Provide the (x, y) coordinate of the cell's center where the given text is located.  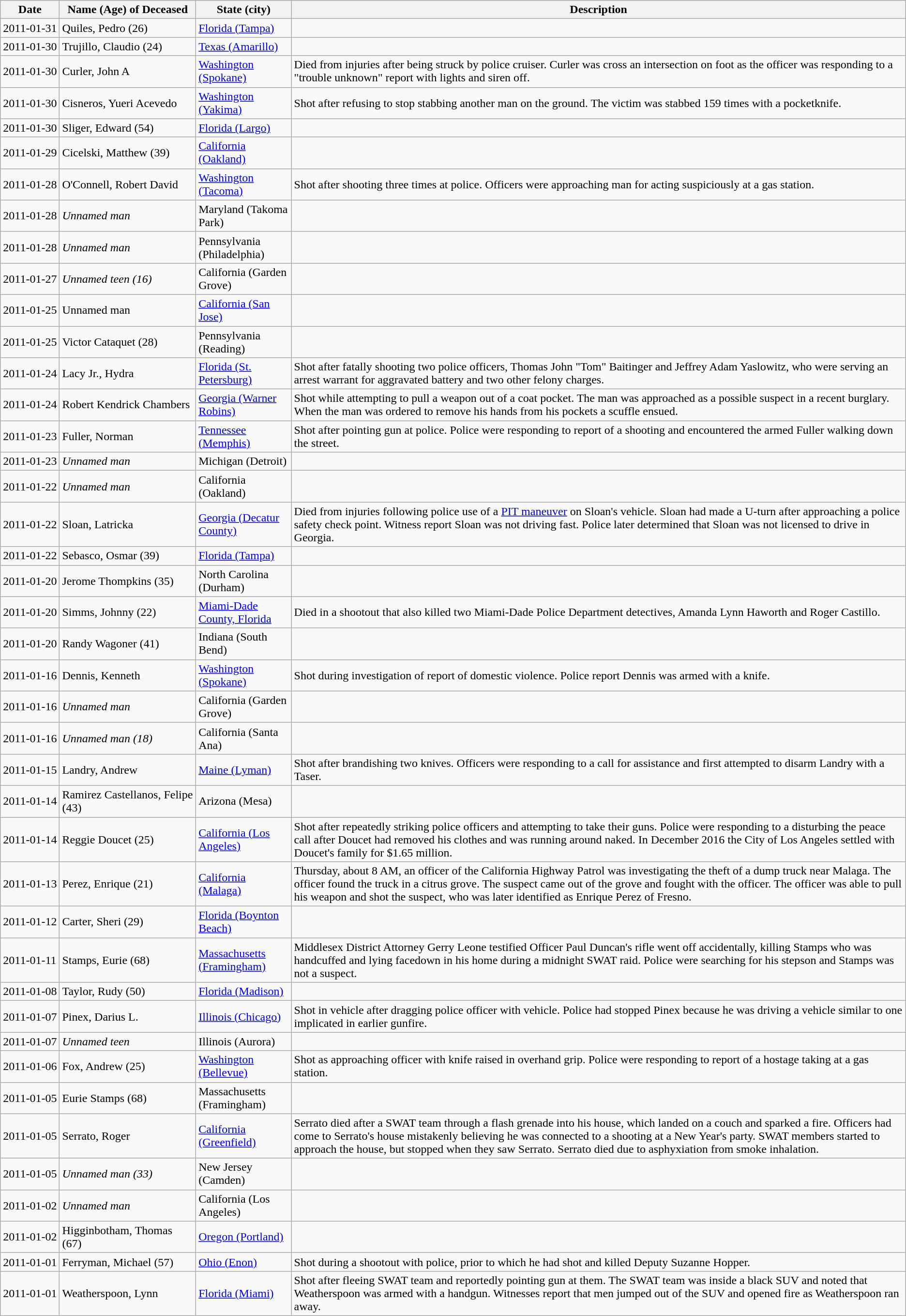
Curler, John A (128, 72)
Shot after shooting three times at police. Officers were approaching man for acting suspiciously at a gas station. (598, 184)
O'Connell, Robert David (128, 184)
2011-01-06 (30, 1066)
2011-01-11 (30, 960)
Texas (Amarillo) (244, 46)
Date (30, 10)
Unnamed man (33) (128, 1174)
Unnamed teen (16) (128, 279)
Pennsylvania (Philadelphia) (244, 247)
Maine (Lyman) (244, 770)
Tennessee (Memphis) (244, 437)
Florida (Largo) (244, 128)
Florida (Boynton Beach) (244, 922)
Fox, Andrew (25) (128, 1066)
Indiana (South Bend) (244, 644)
North Carolina (Durham) (244, 581)
Arizona (Mesa) (244, 801)
Unnamed teen (128, 1041)
Robert Kendrick Chambers (128, 405)
Ramirez Castellanos, Felipe (43) (128, 801)
Oregon (Portland) (244, 1237)
Description (598, 10)
2011-01-31 (30, 28)
Serrato, Roger (128, 1136)
Washington (Tacoma) (244, 184)
Stamps, Eurie (68) (128, 960)
Fuller, Norman (128, 437)
Georgia (Decatur County) (244, 524)
Shot as approaching officer with knife raised in overhand grip. Police were responding to report of a hostage taking at a gas station. (598, 1066)
Shot after pointing gun at police. Police were responding to report of a shooting and encountered the armed Fuller walking down the street. (598, 437)
Eurie Stamps (68) (128, 1098)
Shot during a shootout with police, prior to which he had shot and killed Deputy Suzanne Hopper. (598, 1262)
Victor Cataquet (28) (128, 342)
2011-01-27 (30, 279)
Shot after brandishing two knives. Officers were responding to a call for assistance and first attempted to disarm Landry with a Taser. (598, 770)
Ohio (Enon) (244, 1262)
Cisneros, Yueri Acevedo (128, 103)
Georgia (Warner Robins) (244, 405)
Florida (St. Petersburg) (244, 374)
Shot after refusing to stop stabbing another man on the ground. The victim was stabbed 159 times with a pocketknife. (598, 103)
Weatherspoon, Lynn (128, 1293)
New Jersey (Camden) (244, 1174)
Washington (Yakima) (244, 103)
Dennis, Kenneth (128, 675)
2011-01-12 (30, 922)
Illinois (Aurora) (244, 1041)
Trujillo, Claudio (24) (128, 46)
Perez, Enrique (21) (128, 884)
Jerome Thompkins (35) (128, 581)
Landry, Andrew (128, 770)
Shot during investigation of report of domestic violence. Police report Dennis was armed with a knife. (598, 675)
Quiles, Pedro (26) (128, 28)
California (Santa Ana) (244, 738)
Higginbotham, Thomas (67) (128, 1237)
Pennsylvania (Reading) (244, 342)
Pinex, Darius L. (128, 1017)
Unnamed man (18) (128, 738)
California (Greenfield) (244, 1136)
Sloan, Latricka (128, 524)
Died in a shootout that also killed two Miami-Dade Police Department detectives, Amanda Lynn Haworth and Roger Castillo. (598, 612)
Taylor, Rudy (50) (128, 992)
Illinois (Chicago) (244, 1017)
Michigan (Detroit) (244, 461)
2011-01-29 (30, 153)
Florida (Miami) (244, 1293)
2011-01-13 (30, 884)
California (San Jose) (244, 310)
Florida (Madison) (244, 992)
State (city) (244, 10)
Miami-Dade County, Florida (244, 612)
Reggie Doucet (25) (128, 840)
Cicelski, Matthew (39) (128, 153)
2011-01-15 (30, 770)
Sebasco, Osmar (39) (128, 556)
Simms, Johnny (22) (128, 612)
Ferryman, Michael (57) (128, 1262)
Lacy Jr., Hydra (128, 374)
Randy Wagoner (41) (128, 644)
Carter, Sheri (29) (128, 922)
Sliger, Edward (54) (128, 128)
Name (Age) of Deceased (128, 10)
Maryland (Takoma Park) (244, 216)
Washington (Bellevue) (244, 1066)
2011-01-08 (30, 992)
California (Malaga) (244, 884)
